For the text-containing cell, return its midpoint in [x, y] coordinate format. 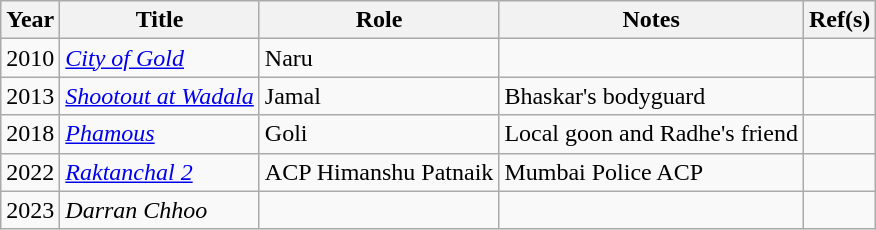
Darran Chhoo [160, 210]
Ref(s) [839, 20]
2018 [30, 134]
2023 [30, 210]
ACP Himanshu Patnaik [379, 172]
Raktanchal 2 [160, 172]
Notes [652, 20]
Jamal [379, 96]
2013 [30, 96]
Goli [379, 134]
Phamous [160, 134]
2022 [30, 172]
Shootout at Wadala [160, 96]
Naru [379, 58]
Title [160, 20]
Year [30, 20]
City of Gold [160, 58]
Role [379, 20]
Local goon and Radhe's friend [652, 134]
Bhaskar's bodyguard [652, 96]
Mumbai Police ACP [652, 172]
2010 [30, 58]
